Find where the given text appears and provide that cell's center as [x, y] coordinate. 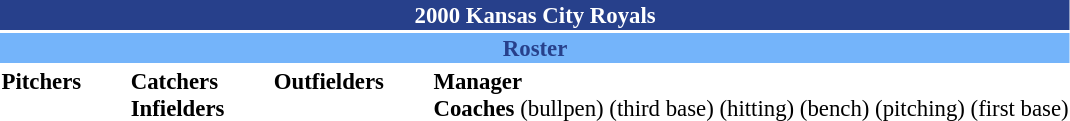
2000 Kansas City Royals [535, 15]
Roster [535, 48]
